Find where the given text appears and provide that cell's center as [X, Y] coordinate. 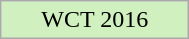
WCT 2016 [95, 20]
